Scan for the cell matching the given text and deliver its [x, y] coordinate at center. 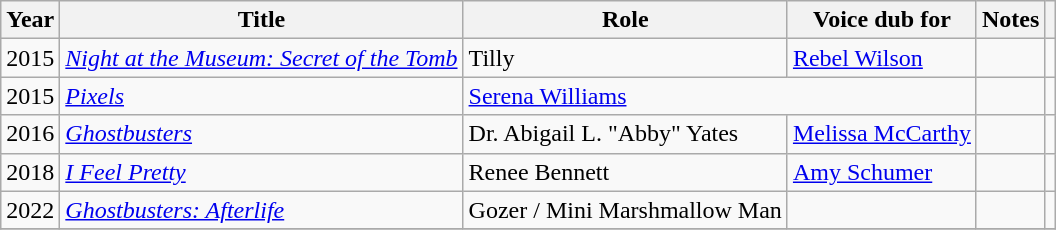
2016 [30, 134]
Year [30, 20]
2022 [30, 210]
Rebel Wilson [882, 58]
Notes [1010, 20]
I Feel Pretty [262, 172]
Melissa McCarthy [882, 134]
Serena Williams [720, 96]
Night at the Museum: Secret of the Tomb [262, 58]
2018 [30, 172]
Tilly [625, 58]
Pixels [262, 96]
Role [625, 20]
Title [262, 20]
Amy Schumer [882, 172]
Gozer / Mini Marshmallow Man [625, 210]
Voice dub for [882, 20]
Dr. Abigail L. "Abby" Yates [625, 134]
Ghostbusters: Afterlife [262, 210]
Ghostbusters [262, 134]
Renee Bennett [625, 172]
